Locate the cell with the specified text and output its (x, y) center coordinate. 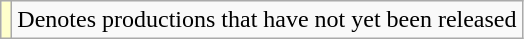
Denotes productions that have not yet been released (267, 20)
